Return the [x, y] coordinate for the center point of the cell that contains the specified text.  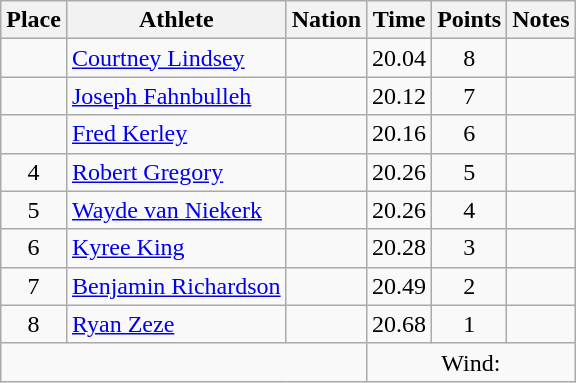
20.12 [400, 96]
20.49 [400, 286]
20.16 [400, 134]
Nation [326, 20]
Wind: [472, 362]
2 [470, 286]
Notes [541, 20]
Joseph Fahnbulleh [176, 96]
Points [470, 20]
Robert Gregory [176, 172]
Wayde van Niekerk [176, 210]
Benjamin Richardson [176, 286]
20.04 [400, 58]
Courtney Lindsey [176, 58]
20.28 [400, 248]
Time [400, 20]
Ryan Zeze [176, 324]
Athlete [176, 20]
3 [470, 248]
20.68 [400, 324]
Place [34, 20]
Kyree King [176, 248]
1 [470, 324]
Fred Kerley [176, 134]
